Pinpoint the cell where the given text exists, returning its [x, y] midpoint coordinate. 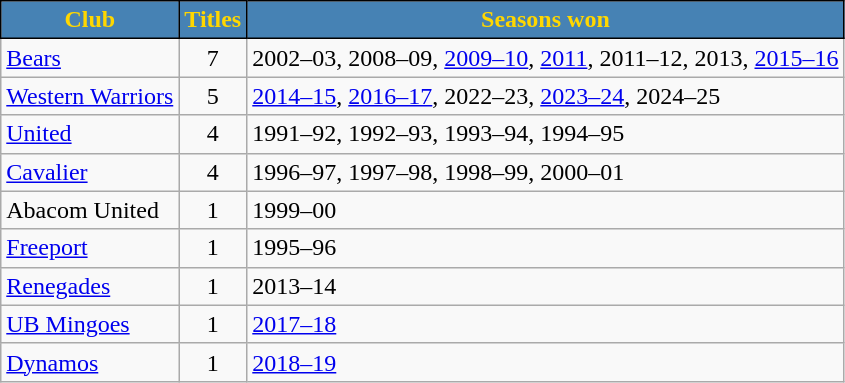
Western Warriors [90, 96]
2017–18 [546, 324]
Freeport [90, 248]
Dynamos [90, 362]
5 [213, 96]
2018–19 [546, 362]
1991–92, 1992–93, 1993–94, 1994–95 [546, 134]
Cavalier [90, 172]
7 [213, 58]
1996–97, 1997–98, 1998–99, 2000–01 [546, 172]
2002–03, 2008–09, 2009–10, 2011, 2011–12, 2013, 2015–16 [546, 58]
Seasons won [546, 20]
1995–96 [546, 248]
Club [90, 20]
2013–14 [546, 286]
United [90, 134]
2014–15, 2016–17, 2022–23, 2023–24, 2024–25 [546, 96]
Abacom United [90, 210]
1999–00 [546, 210]
Renegades [90, 286]
UB Mingoes [90, 324]
Titles [213, 20]
Bears [90, 58]
